Extract the [X, Y] coordinate from the center of the cell holding the provided text.  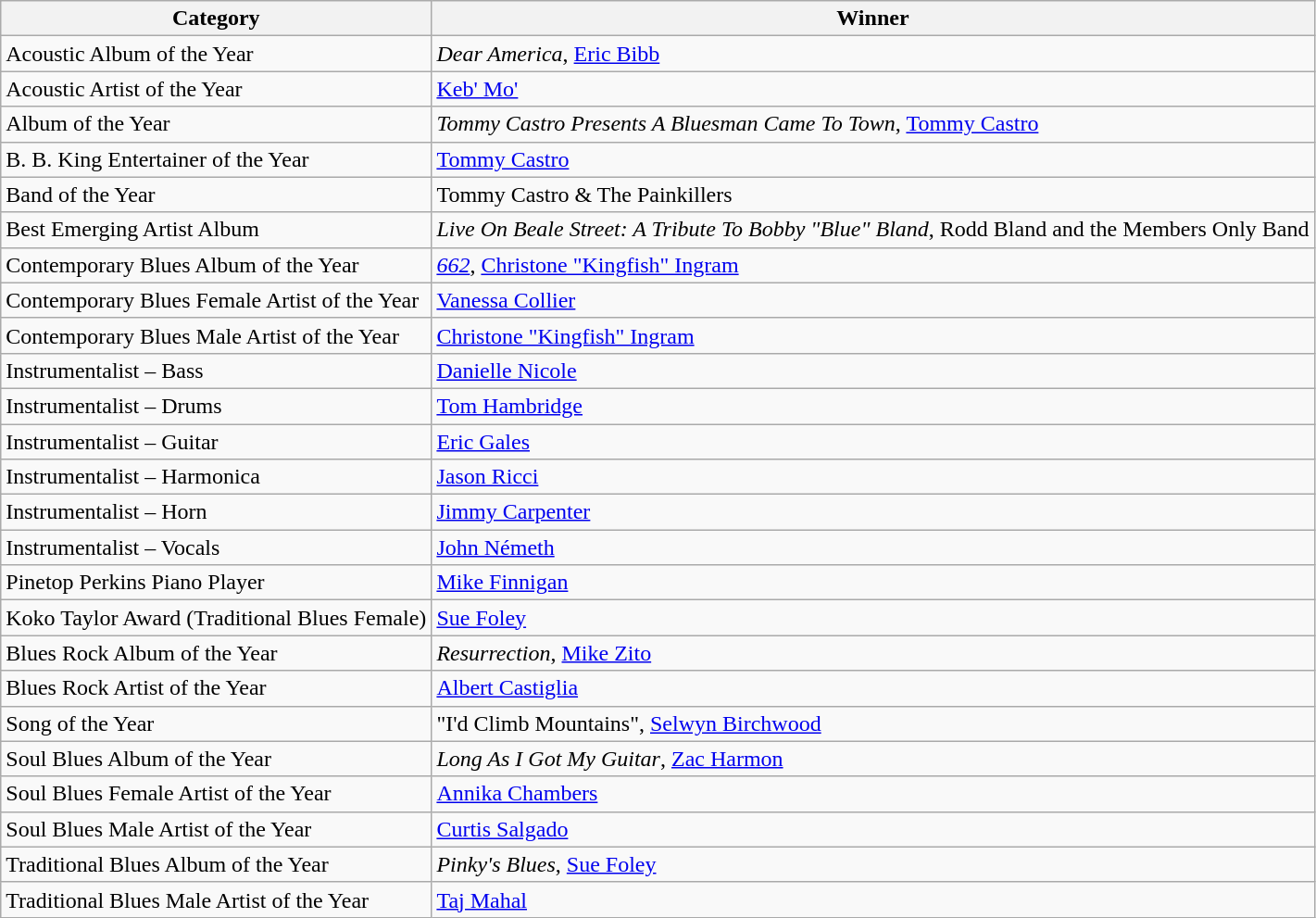
Band of the Year [217, 195]
Christone "Kingfish" Ingram [872, 335]
B. B. King Entertainer of the Year [217, 159]
Instrumentalist – Harmonica [217, 477]
Contemporary Blues Female Artist of the Year [217, 300]
Instrumentalist – Horn [217, 512]
Annika Chambers [872, 794]
"I'd Climb Mountains", Selwyn Birchwood [872, 723]
Vanessa Collier [872, 300]
Tommy Castro [872, 159]
Instrumentalist – Drums [217, 406]
Soul Blues Album of the Year [217, 759]
Keb' Mo' [872, 89]
Acoustic Album of the Year [217, 54]
Curtis Salgado [872, 829]
Instrumentalist – Vocals [217, 547]
Winner [872, 19]
Song of the Year [217, 723]
Koko Taylor Award (Traditional Blues Female) [217, 618]
Mike Finnigan [872, 583]
Soul Blues Male Artist of the Year [217, 829]
Blues Rock Album of the Year [217, 653]
Category [217, 19]
Jimmy Carpenter [872, 512]
Traditional Blues Male Artist of the Year [217, 899]
Traditional Blues Album of the Year [217, 864]
Pinky's Blues, Sue Foley [872, 864]
662, Christone "Kingfish" Ingram [872, 265]
Taj Mahal [872, 899]
Tommy Castro & The Painkillers [872, 195]
Tommy Castro Presents A Bluesman Came To Town, Tommy Castro [872, 124]
John Németh [872, 547]
Long As I Got My Guitar, Zac Harmon [872, 759]
Blues Rock Artist of the Year [217, 688]
Contemporary Blues Album of the Year [217, 265]
Jason Ricci [872, 477]
Acoustic Artist of the Year [217, 89]
Danielle Nicole [872, 371]
Contemporary Blues Male Artist of the Year [217, 335]
Live On Beale Street: A Tribute To Bobby "Blue" Bland, Rodd Bland and the Members Only Band [872, 230]
Instrumentalist – Guitar [217, 442]
Albert Castiglia [872, 688]
Dear America, Eric Bibb [872, 54]
Pinetop Perkins Piano Player [217, 583]
Best Emerging Artist Album [217, 230]
Soul Blues Female Artist of the Year [217, 794]
Album of the Year [217, 124]
Instrumentalist – Bass [217, 371]
Resurrection, Mike Zito [872, 653]
Sue Foley [872, 618]
Tom Hambridge [872, 406]
Eric Gales [872, 442]
